Locate the cell with the specified text and output its [x, y] center coordinate. 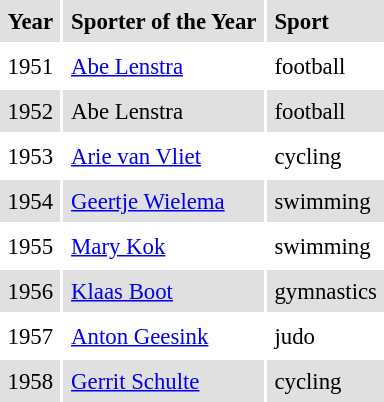
Year [30, 21]
Gerrit Schulte [164, 381]
Mary Kok [164, 246]
Anton Geesink [164, 336]
1953 [30, 156]
1957 [30, 336]
1952 [30, 111]
1951 [30, 66]
1955 [30, 246]
Sporter of the Year [164, 21]
1958 [30, 381]
Klaas Boot [164, 291]
Arie van Vliet [164, 156]
1954 [30, 201]
1956 [30, 291]
Geertje Wielema [164, 201]
